Find where the given text appears and provide that cell's center as [x, y] coordinate. 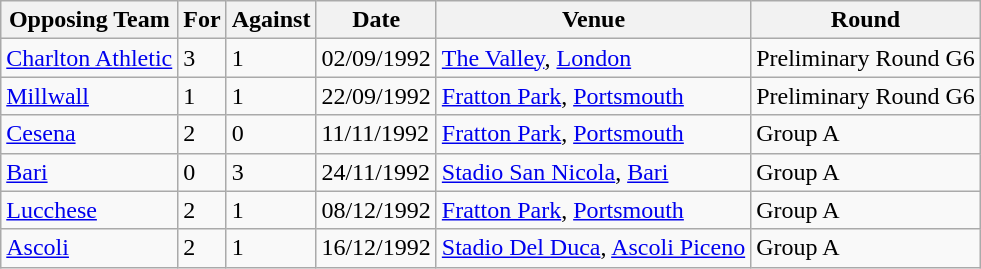
Date [376, 20]
08/12/1992 [376, 210]
Opposing Team [90, 20]
Against [271, 20]
24/11/1992 [376, 172]
16/12/1992 [376, 248]
Cesena [90, 134]
Stadio San Nicola, Bari [593, 172]
Millwall [90, 96]
11/11/1992 [376, 134]
Bari [90, 172]
Charlton Athletic [90, 58]
The Valley, London [593, 58]
Lucchese [90, 210]
02/09/1992 [376, 58]
Venue [593, 20]
For [202, 20]
Round [866, 20]
22/09/1992 [376, 96]
Stadio Del Duca, Ascoli Piceno [593, 248]
Ascoli [90, 248]
